Determine the [X, Y] coordinate at the center of the cell enclosing the given text.  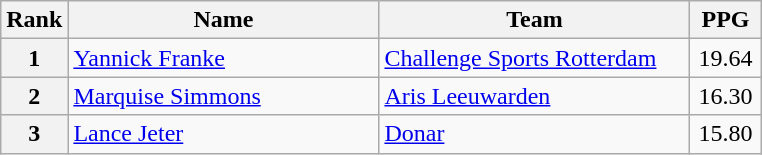
Donar [534, 134]
16.30 [726, 96]
3 [34, 134]
1 [34, 58]
Aris Leeuwarden [534, 96]
PPG [726, 20]
Challenge Sports Rotterdam [534, 58]
15.80 [726, 134]
Team [534, 20]
Rank [34, 20]
Name [224, 20]
Yannick Franke [224, 58]
2 [34, 96]
19.64 [726, 58]
Lance Jeter [224, 134]
Marquise Simmons [224, 96]
